Provide the [X, Y] coordinate of the cell's center where the given text is located.  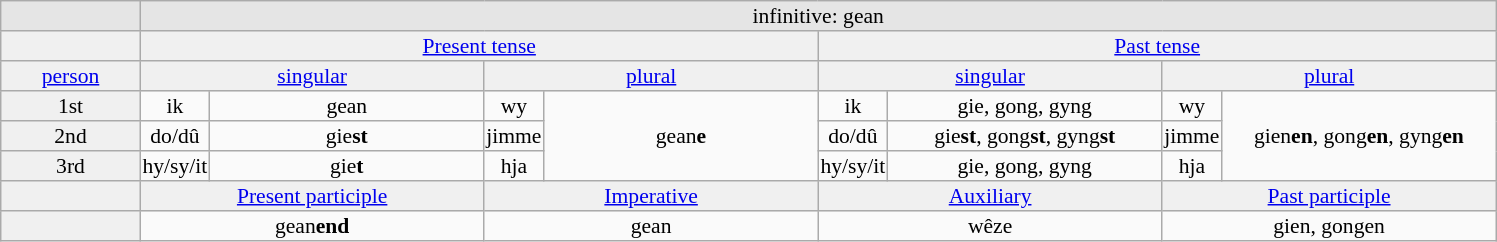
Past participle [1329, 196]
giet [347, 166]
Present tense [479, 46]
1st [71, 106]
Auxiliary [990, 196]
giest, gongst, gyngst [1024, 136]
giest [347, 136]
gien, gongen [1329, 226]
gienen, gongen, gyngen [1359, 136]
3rd [71, 166]
person [71, 76]
geane [681, 136]
geanend [312, 226]
wêze [990, 226]
Present participle [312, 196]
infinitive: gean [818, 16]
2nd [71, 136]
Imperative [651, 196]
Past tense [1157, 46]
